Capture the cell that displays the provided text and extract its (X, Y) central coordinate. 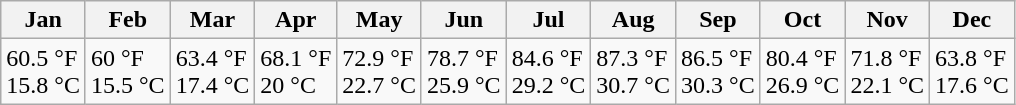
Apr (296, 20)
Feb (128, 20)
60 °F15.5 °C (128, 72)
80.4 °F26.9 °C (802, 72)
Oct (802, 20)
72.9 °F22.7 °C (380, 72)
Aug (634, 20)
86.5 °F30.3 °C (718, 72)
Jun (464, 20)
Sep (718, 20)
84.6 °F29.2 °C (548, 72)
68.1 °F20 °C (296, 72)
Nov (888, 20)
May (380, 20)
78.7 °F25.9 °C (464, 72)
71.8 °F22.1 °C (888, 72)
Dec (972, 20)
63.4 °F17.4 °C (212, 72)
Mar (212, 20)
Jan (44, 20)
63.8 °F17.6 °C (972, 72)
87.3 °F30.7 °C (634, 72)
60.5 °F15.8 °C (44, 72)
Jul (548, 20)
